For the text-containing cell, return its midpoint in (X, Y) coordinate format. 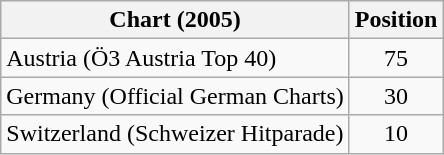
Switzerland (Schweizer Hitparade) (175, 134)
10 (396, 134)
Position (396, 20)
Chart (2005) (175, 20)
Austria (Ö3 Austria Top 40) (175, 58)
75 (396, 58)
Germany (Official German Charts) (175, 96)
30 (396, 96)
